Pinpoint the cell where the given text exists, returning its (X, Y) midpoint coordinate. 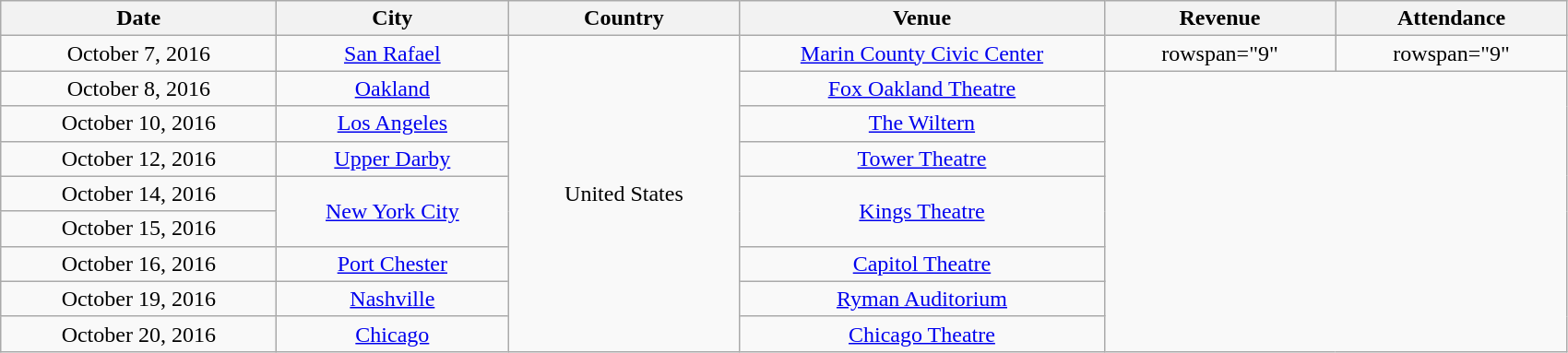
Revenue (1219, 18)
Fox Oakland Theatre (922, 88)
The Wiltern (922, 124)
Chicago Theatre (922, 334)
Venue (922, 18)
October 14, 2016 (138, 194)
Kings Theatre (922, 211)
City (393, 18)
Capitol Theatre (922, 264)
Tower Theatre (922, 159)
New York City (393, 211)
Upper Darby (393, 159)
October 7, 2016 (138, 53)
Country (624, 18)
October 12, 2016 (138, 159)
Los Angeles (393, 124)
October 20, 2016 (138, 334)
October 15, 2016 (138, 229)
October 16, 2016 (138, 264)
San Rafael (393, 53)
October 10, 2016 (138, 124)
Nashville (393, 299)
Oakland (393, 88)
United States (624, 194)
Port Chester (393, 264)
Attendance (1452, 18)
October 19, 2016 (138, 299)
Ryman Auditorium (922, 299)
Marin County Civic Center (922, 53)
October 8, 2016 (138, 88)
Chicago (393, 334)
Date (138, 18)
